Find where the given text appears and provide that cell's center as (x, y) coordinate. 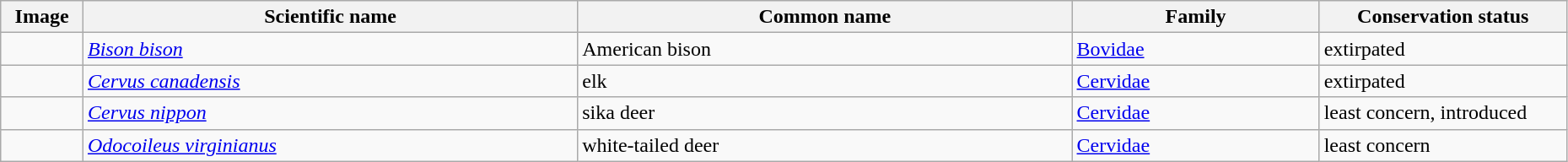
Common name (825, 17)
Odocoileus virginianus (330, 145)
Cervus nippon (330, 113)
Family (1196, 17)
Bovidae (1196, 49)
American bison (825, 49)
sika deer (825, 113)
Scientific name (330, 17)
least concern (1442, 145)
Conservation status (1442, 17)
Bison bison (330, 49)
least concern, introduced (1442, 113)
white-tailed deer (825, 145)
Cervus canadensis (330, 81)
elk (825, 81)
Image (42, 17)
